Detect which cell encompasses the target text, then output its [x, y] center coordinate. 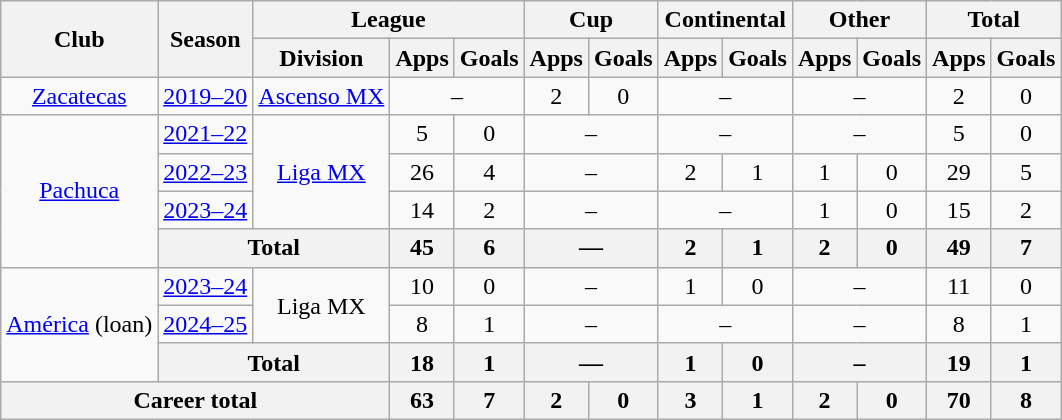
6 [489, 248]
Continental [725, 20]
2021–22 [206, 134]
Season [206, 39]
Career total [196, 400]
26 [422, 172]
2022–23 [206, 172]
11 [959, 286]
Division [322, 58]
Pachuca [80, 191]
15 [959, 210]
2024–25 [206, 324]
10 [422, 286]
League [388, 20]
Club [80, 39]
29 [959, 172]
19 [959, 362]
Zacatecas [80, 96]
3 [690, 400]
2019–20 [206, 96]
4 [489, 172]
45 [422, 248]
América (loan) [80, 324]
49 [959, 248]
18 [422, 362]
Other [859, 20]
63 [422, 400]
70 [959, 400]
14 [422, 210]
Ascenso MX [322, 96]
Cup [591, 20]
